Locate the cell with the specified text and output its [X, Y] center coordinate. 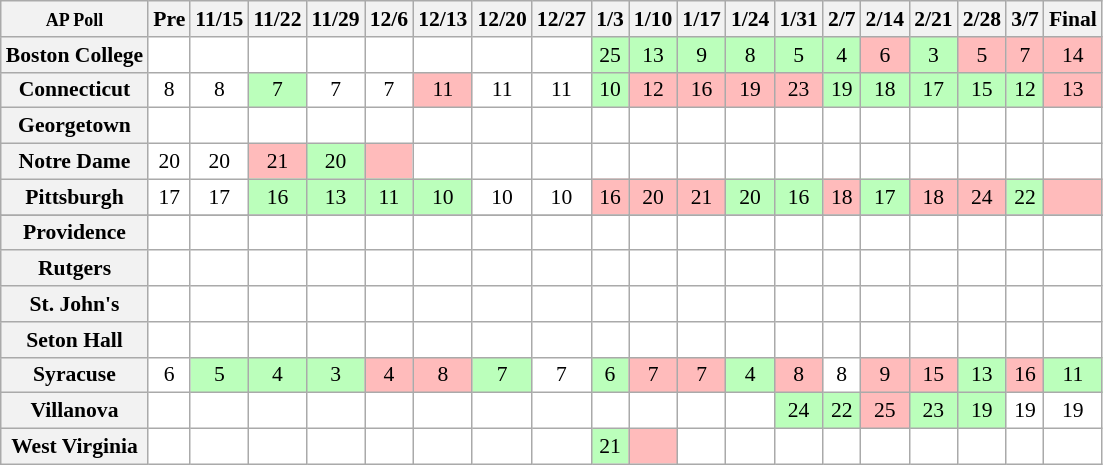
Final [1073, 19]
2/21 [934, 19]
Villanova [74, 411]
11/15 [219, 19]
West Virginia [74, 447]
Syracuse [74, 375]
12/6 [390, 19]
12/13 [442, 19]
1/31 [798, 19]
Rutgers [74, 269]
14 [1073, 55]
1/24 [750, 19]
AP Poll [74, 19]
3/7 [1025, 19]
Connecticut [74, 90]
Seton Hall [74, 340]
Boston College [74, 55]
St. John's [74, 304]
11/22 [277, 19]
11/29 [336, 19]
Notre Dame [74, 162]
2/28 [982, 19]
1/10 [654, 19]
1/17 [702, 19]
1/3 [610, 19]
Pittsburgh [74, 197]
2/7 [842, 19]
12/27 [562, 19]
Providence [74, 233]
2/14 [886, 19]
Georgetown [74, 126]
Pre [169, 19]
12/20 [502, 19]
